Pinpoint the cell where the given text exists, returning its [X, Y] midpoint coordinate. 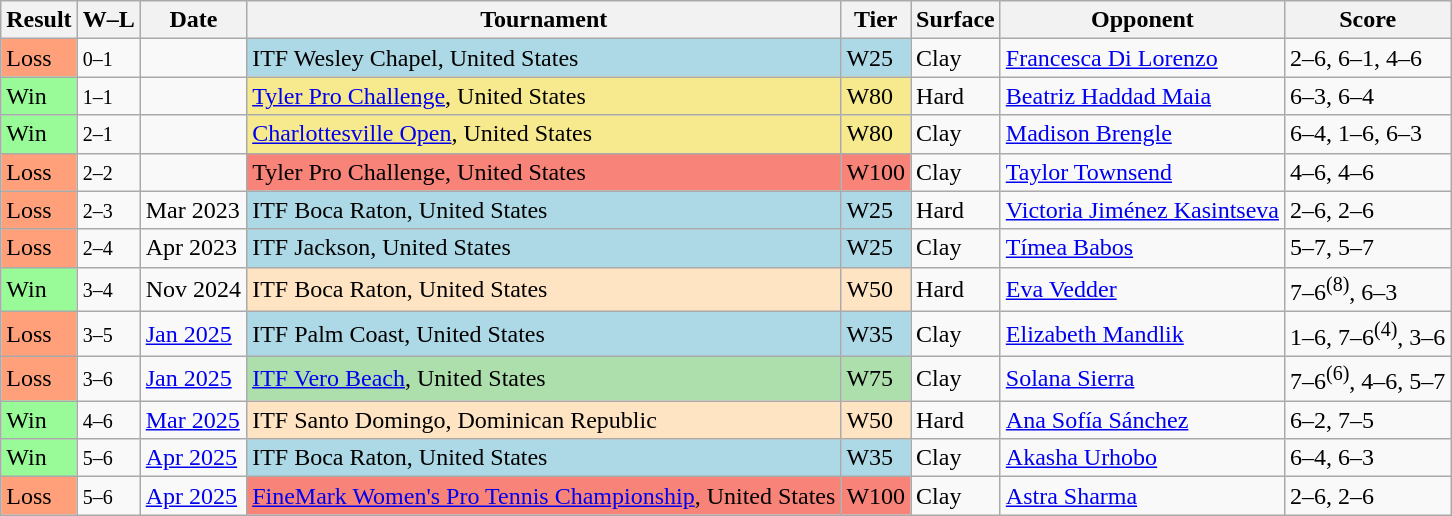
4–6, 4–6 [1367, 172]
ITF Palm Coast, United States [544, 334]
Surface [956, 20]
Nov 2024 [193, 290]
Madison Brengle [1142, 134]
2–1 [108, 134]
FineMark Women's Pro Tennis Championship, United States [544, 496]
1–6, 7–6(4), 3–6 [1367, 334]
Charlottesville Open, United States [544, 134]
6–4, 1–6, 6–3 [1367, 134]
Apr 2023 [193, 248]
Tímea Babos [1142, 248]
Opponent [1142, 20]
Tier [876, 20]
0–1 [108, 58]
Date [193, 20]
6–3, 6–4 [1367, 96]
6–4, 6–3 [1367, 458]
Score [1367, 20]
2–4 [108, 248]
Mar 2025 [193, 420]
Astra Sharma [1142, 496]
ITF Jackson, United States [544, 248]
2–2 [108, 172]
Mar 2023 [193, 210]
Eva Vedder [1142, 290]
Solana Sierra [1142, 378]
ITF Vero Beach, United States [544, 378]
6–2, 7–5 [1367, 420]
W75 [876, 378]
W–L [108, 20]
4–6 [108, 420]
Elizabeth Mandlik [1142, 334]
2–3 [108, 210]
ITF Wesley Chapel, United States [544, 58]
7–6(6), 4–6, 5–7 [1367, 378]
3–6 [108, 378]
3–4 [108, 290]
7–6(8), 6–3 [1367, 290]
Tournament [544, 20]
Francesca Di Lorenzo [1142, 58]
3–5 [108, 334]
1–1 [108, 96]
5–7, 5–7 [1367, 248]
2–6, 6–1, 4–6 [1367, 58]
Result [39, 20]
ITF Santo Domingo, Dominican Republic [544, 420]
Victoria Jiménez Kasintseva [1142, 210]
Beatriz Haddad Maia [1142, 96]
Taylor Townsend [1142, 172]
Akasha Urhobo [1142, 458]
Ana Sofía Sánchez [1142, 420]
